Return the (x, y) coordinate for the center point of the cell that contains the specified text.  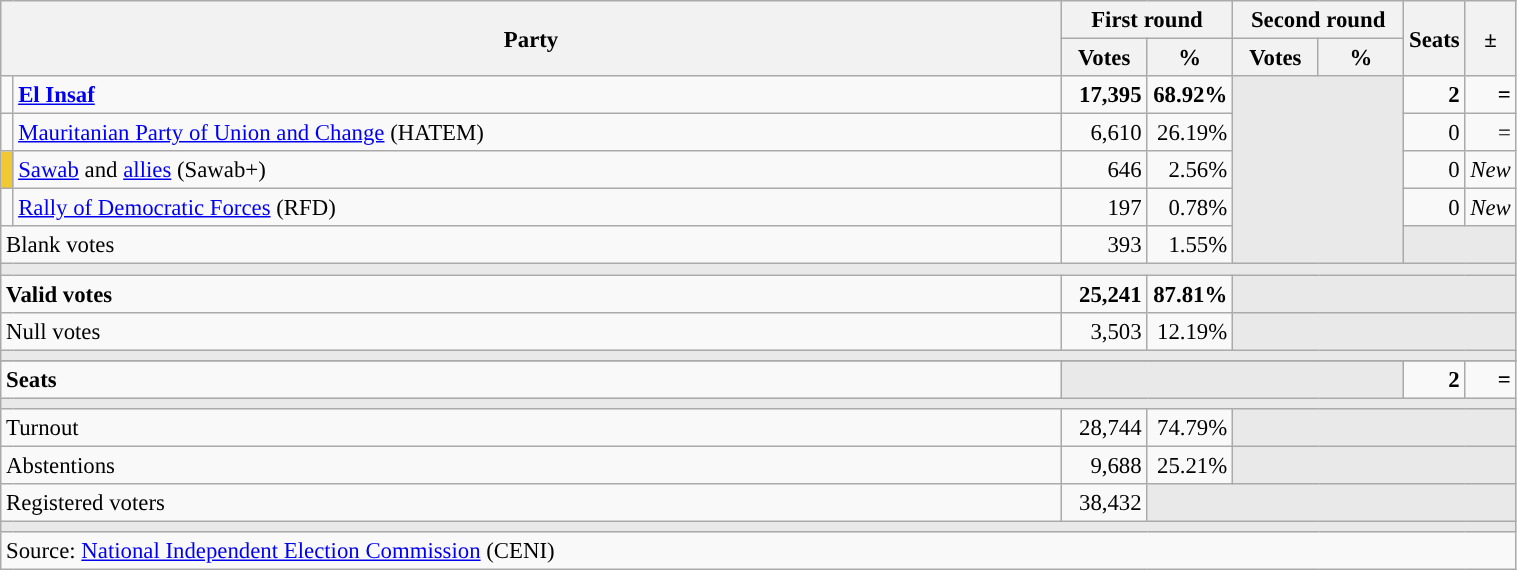
Party (532, 38)
Source: National Independent Election Commission (CENI) (758, 551)
1.55% (1190, 245)
2.56% (1190, 170)
Mauritanian Party of Union and Change (HATEM) (537, 133)
646 (1104, 170)
0.78% (1190, 208)
Abstentions (532, 465)
197 (1104, 208)
12.19% (1190, 331)
3,503 (1104, 331)
Turnout (532, 428)
25,241 (1104, 294)
El Insaf (537, 95)
Registered voters (532, 503)
393 (1104, 245)
Rally of Democratic Forces (RFD) (537, 208)
26.19% (1190, 133)
17,395 (1104, 95)
9,688 (1104, 465)
6,610 (1104, 133)
Sawab and allies (Sawab+) (537, 170)
38,432 (1104, 503)
28,744 (1104, 428)
Null votes (532, 331)
68.92% (1190, 95)
25.21% (1190, 465)
87.81% (1190, 294)
Valid votes (532, 294)
74.79% (1190, 428)
± (1490, 38)
Blank votes (532, 245)
First round (1146, 20)
Second round (1318, 20)
